Search for the cell housing the specified text and yield its (x, y) center coordinate. 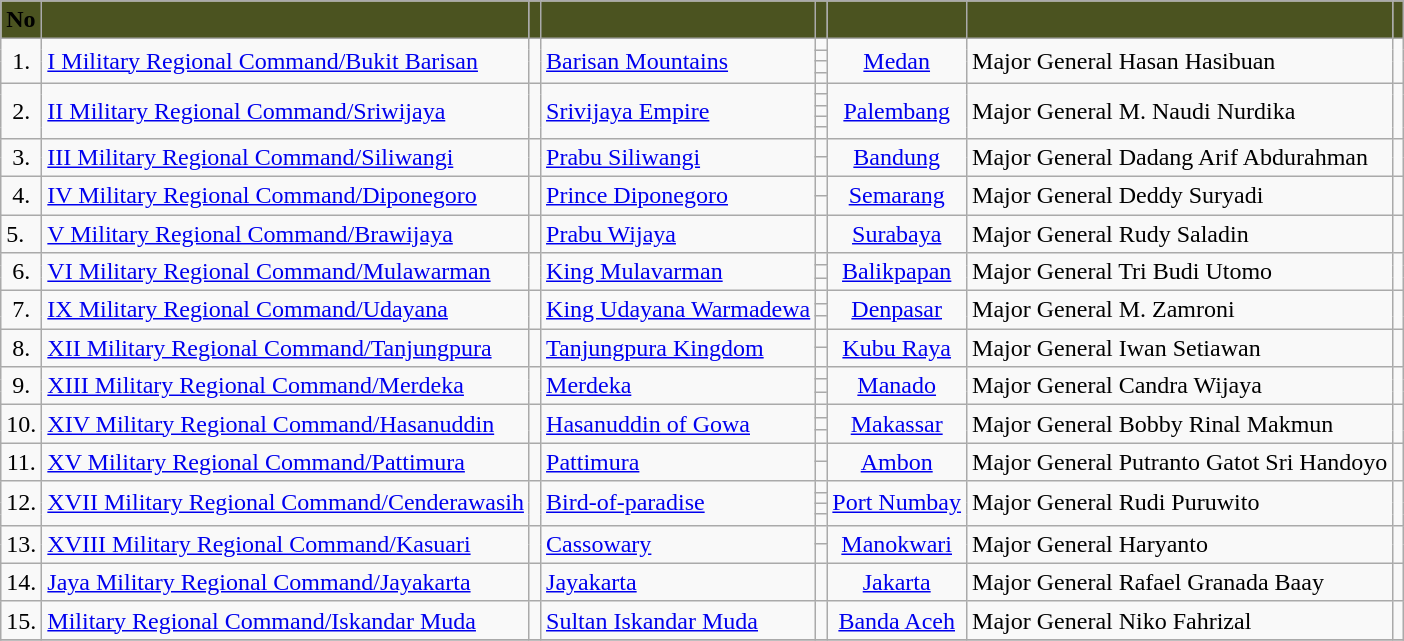
Major General M. Naudi Nurdika (1180, 110)
IV Military Regional Command/Diponegoro (286, 195)
Jayakarta (678, 582)
XVIII Military Regional Command/Kasuari (286, 544)
Jaya Military Regional Command/Jayakarta (286, 582)
Merdeka (678, 386)
11. (22, 462)
Major General Hasan Hasibuan (1180, 61)
Denpasar (897, 310)
Major General Tri Budi Utomo (1180, 272)
Sultan Iskandar Muda (678, 620)
Prabu Wijaya (678, 233)
Pattimura (678, 462)
Major General Rafael Granada Baay (1180, 582)
Major General Dadang Arif Abdurahman (1180, 157)
Military Regional Command/Iskandar Muda (286, 620)
13. (22, 544)
XII Military Regional Command/Tanjungpura (286, 348)
V Military Regional Command/Brawijaya (286, 233)
6. (22, 272)
Major General Iwan Setiawan (1180, 348)
5. (22, 233)
Ambon (897, 462)
Semarang (897, 195)
King Mulavarman (678, 272)
8. (22, 348)
No (22, 20)
III Military Regional Command/Siliwangi (286, 157)
9. (22, 386)
4. (22, 195)
Tanjungpura Kingdom (678, 348)
Surabaya (897, 233)
Cassowary (678, 544)
14. (22, 582)
I Military Regional Command/Bukit Barisan (286, 61)
XIII Military Regional Command/Merdeka (286, 386)
Makassar (897, 424)
15. (22, 620)
Major General Bobby Rinal Makmun (1180, 424)
Manokwari (897, 544)
Jakarta (897, 582)
Major General Deddy Suryadi (1180, 195)
Kubu Raya (897, 348)
VI Military Regional Command/Mulawarman (286, 272)
Manado (897, 386)
Srivijaya Empire (678, 110)
Balikpapan (897, 272)
1. (22, 61)
Palembang (897, 110)
Barisan Mountains (678, 61)
Banda Aceh (897, 620)
Major General Niko Fahrizal (1180, 620)
IX Military Regional Command/Udayana (286, 310)
Major General Candra Wijaya (1180, 386)
King Udayana Warmadewa (678, 310)
Major General Haryanto (1180, 544)
XVII Military Regional Command/Cenderawasih (286, 503)
12. (22, 503)
3. (22, 157)
Major General Rudi Puruwito (1180, 503)
2. (22, 110)
XV Military Regional Command/Pattimura (286, 462)
Prabu Siliwangi (678, 157)
10. (22, 424)
Bird-of-paradise (678, 503)
Major General M. Zamroni (1180, 310)
Bandung (897, 157)
Major General Putranto Gatot Sri Handoyo (1180, 462)
7. (22, 310)
Port Numbay (897, 503)
Hasanuddin of Gowa (678, 424)
Medan (897, 61)
Major General Rudy Saladin (1180, 233)
Prince Diponegoro (678, 195)
XIV Military Regional Command/Hasanuddin (286, 424)
II Military Regional Command/Sriwijaya (286, 110)
